Return the (X, Y) coordinate for the center point of the cell that contains the specified text.  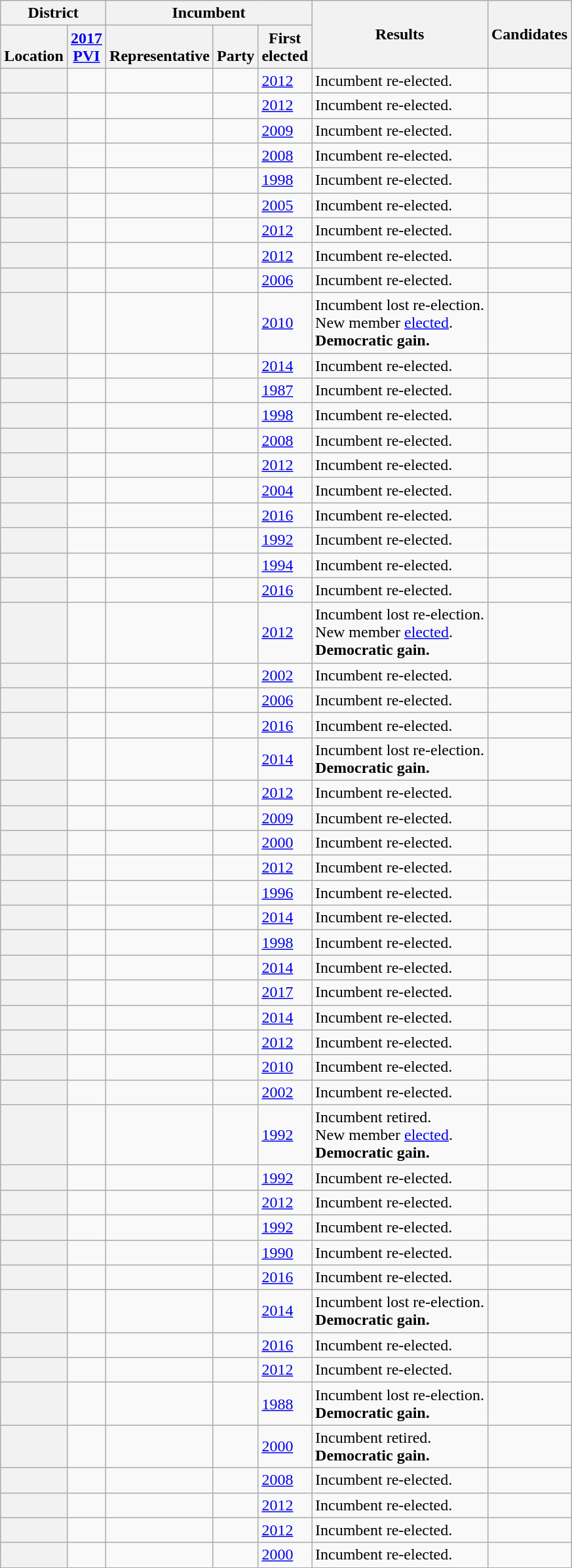
Firstelected (285, 47)
District (54, 13)
Candidates (529, 34)
Representative (160, 47)
Incumbent retired.Democratic gain. (400, 1446)
1987 (285, 391)
2004 (285, 490)
1994 (285, 565)
2017PVI (86, 47)
Party (235, 47)
1988 (285, 1404)
Incumbent retired.New member elected.Democratic gain. (400, 1135)
1996 (285, 893)
Location (34, 47)
Results (400, 34)
2005 (285, 205)
1990 (285, 1253)
Incumbent (209, 13)
2017 (285, 992)
